Find where the given text appears and provide that cell's center as [X, Y] coordinate. 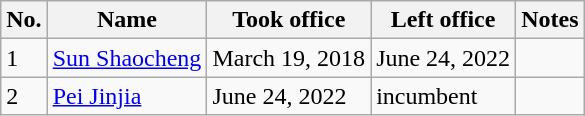
No. [24, 20]
Sun Shaocheng [127, 58]
Pei Jinjia [127, 96]
Notes [550, 20]
incumbent [444, 96]
March 19, 2018 [289, 58]
1 [24, 58]
Left office [444, 20]
Name [127, 20]
2 [24, 96]
Took office [289, 20]
